Provide the [x, y] coordinate of the cell's center where the given text is located.  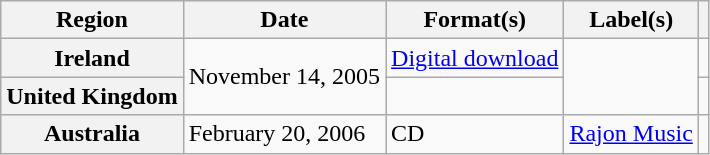
Region [92, 20]
Label(s) [631, 20]
Format(s) [475, 20]
Rajon Music [631, 134]
Digital download [475, 58]
Australia [92, 134]
United Kingdom [92, 96]
Ireland [92, 58]
February 20, 2006 [284, 134]
November 14, 2005 [284, 77]
CD [475, 134]
Date [284, 20]
